Provide the [x, y] coordinate of the cell's center where the given text is located.  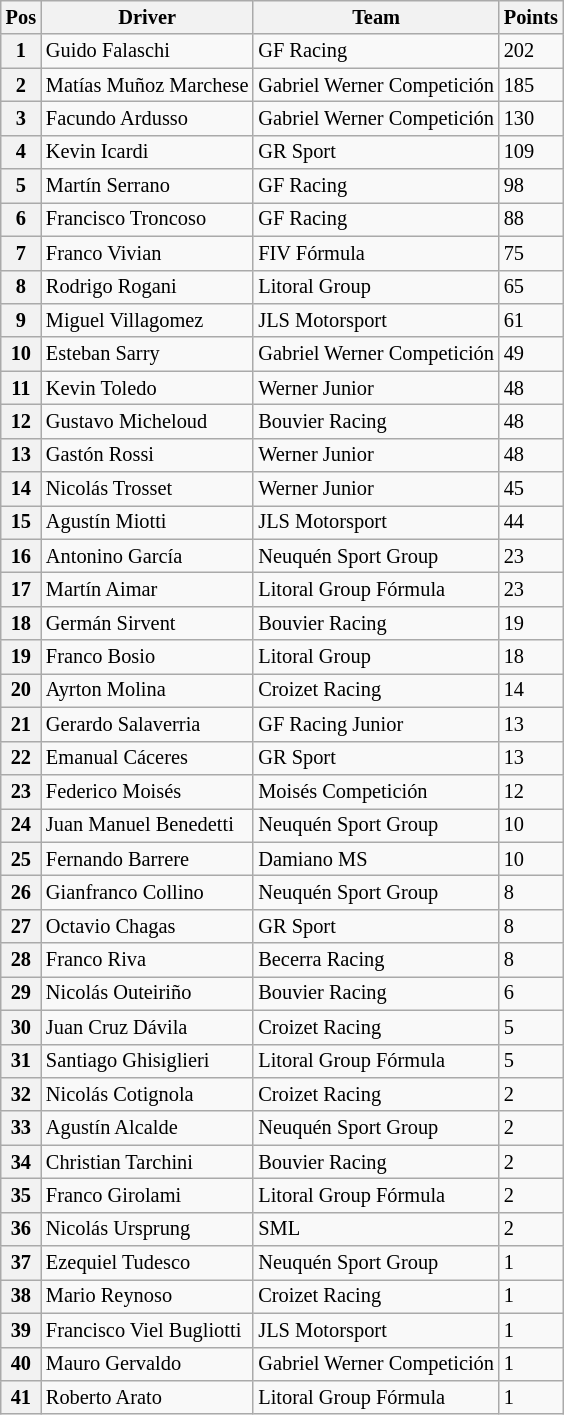
Esteban Sarry [147, 354]
30 [21, 1027]
Pos [21, 17]
GF Racing Junior [376, 724]
33 [21, 1128]
3 [21, 118]
41 [21, 1397]
38 [21, 1296]
Francisco Viel Bugliotti [147, 1330]
9 [21, 320]
Martín Serrano [147, 186]
Agustín Alcalde [147, 1128]
Ayrton Molina [147, 690]
Nicolás Outeiriño [147, 993]
Driver [147, 17]
98 [531, 186]
40 [21, 1364]
25 [21, 859]
Moisés Competición [376, 791]
FIV Fórmula [376, 253]
Santiago Ghisiglieri [147, 1061]
65 [531, 287]
15 [21, 522]
7 [21, 253]
Team [376, 17]
Damiano MS [376, 859]
Ezequiel Tudesco [147, 1263]
Christian Tarchini [147, 1162]
49 [531, 354]
Martín Aimar [147, 589]
Points [531, 17]
22 [21, 758]
29 [21, 993]
44 [531, 522]
Kevin Icardi [147, 152]
Guido Falaschi [147, 51]
Octavio Chagas [147, 926]
Nicolás Trosset [147, 489]
109 [531, 152]
32 [21, 1094]
28 [21, 960]
Gustavo Micheloud [147, 421]
20 [21, 690]
Nicolás Cotignola [147, 1094]
31 [21, 1061]
61 [531, 320]
37 [21, 1263]
34 [21, 1162]
Federico Moisés [147, 791]
36 [21, 1229]
Becerra Racing [376, 960]
Mario Reynoso [147, 1296]
Kevin Toledo [147, 388]
Miguel Villagomez [147, 320]
202 [531, 51]
Antonino García [147, 556]
Juan Manuel Benedetti [147, 825]
Gianfranco Collino [147, 892]
Roberto Arato [147, 1397]
Francisco Troncoso [147, 219]
130 [531, 118]
Mauro Gervaldo [147, 1364]
Juan Cruz Dávila [147, 1027]
26 [21, 892]
Matías Muñoz Marchese [147, 85]
185 [531, 85]
Emanual Cáceres [147, 758]
Agustín Miotti [147, 522]
SML [376, 1229]
21 [21, 724]
4 [21, 152]
Germán Sirvent [147, 623]
17 [21, 589]
Facundo Ardusso [147, 118]
24 [21, 825]
Gerardo Salaverria [147, 724]
Rodrigo Rogani [147, 287]
75 [531, 253]
16 [21, 556]
Fernando Barrere [147, 859]
Nicolás Ursprung [147, 1229]
27 [21, 926]
88 [531, 219]
Gastón Rossi [147, 455]
Franco Riva [147, 960]
Franco Girolami [147, 1195]
45 [531, 489]
Franco Vivian [147, 253]
Franco Bosio [147, 657]
35 [21, 1195]
39 [21, 1330]
11 [21, 388]
